Output the [X, Y] coordinate of the center of the cell containing the given text.  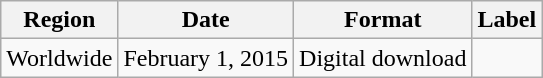
Digital download [383, 58]
Region [60, 20]
Format [383, 20]
February 1, 2015 [206, 58]
Worldwide [60, 58]
Date [206, 20]
Label [507, 20]
